Extract the (X, Y) coordinate from the center of the cell holding the provided text.  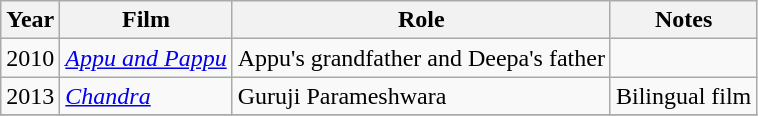
Appu's grandfather and Deepa's father (421, 58)
Guruji Parameshwara (421, 96)
2010 (30, 58)
Notes (683, 20)
Chandra (146, 96)
2013 (30, 96)
Bilingual film (683, 96)
Film (146, 20)
Role (421, 20)
Appu and Pappu (146, 58)
Year (30, 20)
